Return [X, Y] of the center of cell containing provided text 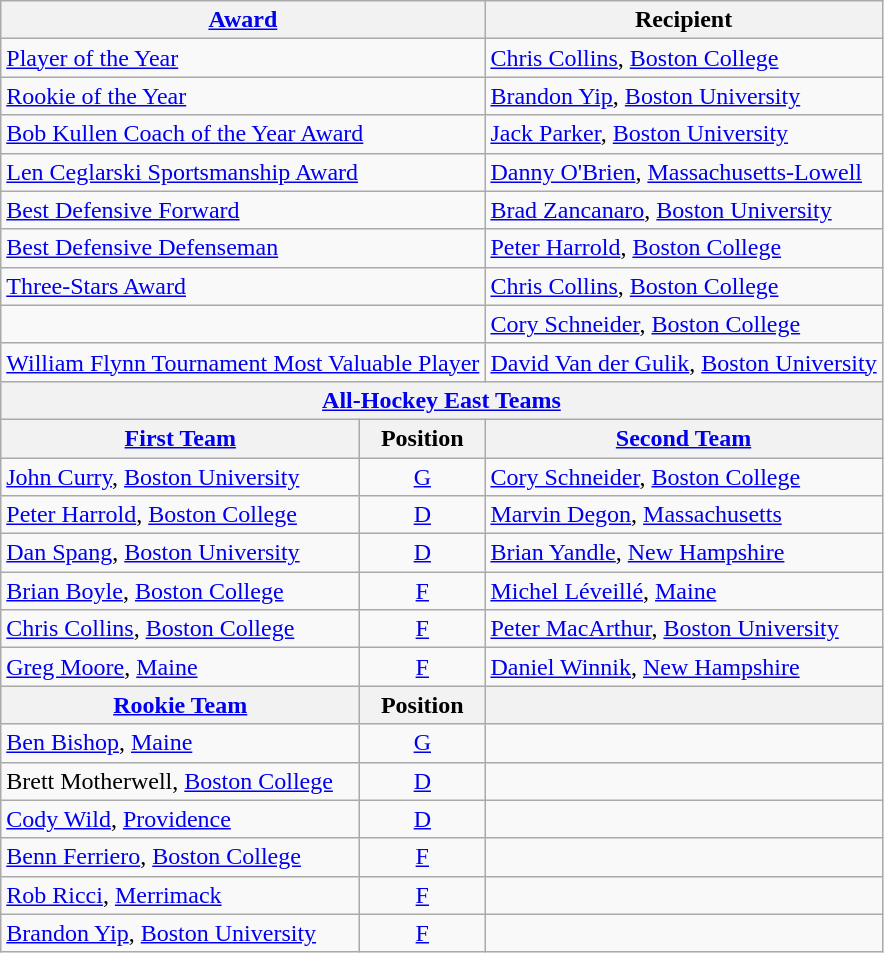
Best Defensive Defenseman [243, 248]
Cody Wild, Providence [180, 819]
First Team [180, 438]
Rookie of the Year [243, 96]
Daniel Winnik, New Hampshire [684, 667]
Brett Motherwell, Boston College [180, 781]
Jack Parker, Boston University [684, 134]
Rob Ricci, Merrimack [180, 895]
Brad Zancanaro, Boston University [684, 210]
Ben Bishop, Maine [180, 743]
All-Hockey East Teams [442, 400]
Award [243, 20]
Brian Boyle, Boston College [180, 591]
Second Team [684, 438]
Recipient [684, 20]
Best Defensive Forward [243, 210]
Brian Yandle, New Hampshire [684, 553]
William Flynn Tournament Most Valuable Player [243, 362]
Player of the Year [243, 58]
Marvin Degon, Massachusetts [684, 515]
Bob Kullen Coach of the Year Award [243, 134]
Dan Spang, Boston University [180, 553]
John Curry, Boston University [180, 477]
Greg Moore, Maine [180, 667]
Peter MacArthur, Boston University [684, 629]
David Van der Gulik, Boston University [684, 362]
Danny O'Brien, Massachusetts-Lowell [684, 172]
Len Ceglarski Sportsmanship Award [243, 172]
Benn Ferriero, Boston College [180, 857]
Three-Stars Award [243, 286]
Rookie Team [180, 705]
Michel Léveillé, Maine [684, 591]
